Capture the cell that displays the provided text and extract its (X, Y) central coordinate. 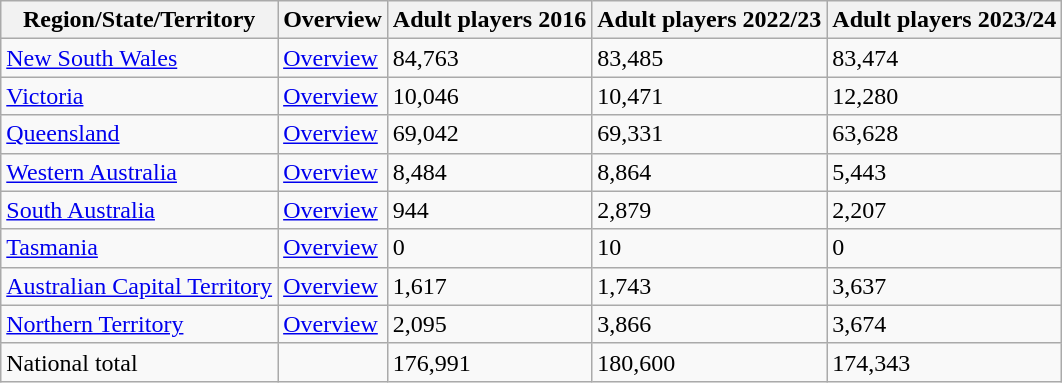
Adult players 2023/24 (944, 20)
Tasmania (140, 248)
National total (140, 362)
Western Australia (140, 172)
1,743 (710, 286)
10,046 (489, 96)
Adult players 2022/23 (710, 20)
Australian Capital Territory (140, 286)
New South Wales (140, 58)
8,484 (489, 172)
Region/State/Territory (140, 20)
1,617 (489, 286)
84,763 (489, 58)
Adult players 2016 (489, 20)
69,331 (710, 134)
2,095 (489, 324)
10 (710, 248)
8,864 (710, 172)
174,343 (944, 362)
83,474 (944, 58)
3,637 (944, 286)
5,443 (944, 172)
176,991 (489, 362)
Northern Territory (140, 324)
83,485 (710, 58)
Victoria (140, 96)
South Australia (140, 210)
3,674 (944, 324)
63,628 (944, 134)
10,471 (710, 96)
2,879 (710, 210)
69,042 (489, 134)
944 (489, 210)
12,280 (944, 96)
180,600 (710, 362)
Queensland (140, 134)
2,207 (944, 210)
3,866 (710, 324)
